Search for the cell housing the specified text and yield its [X, Y] center coordinate. 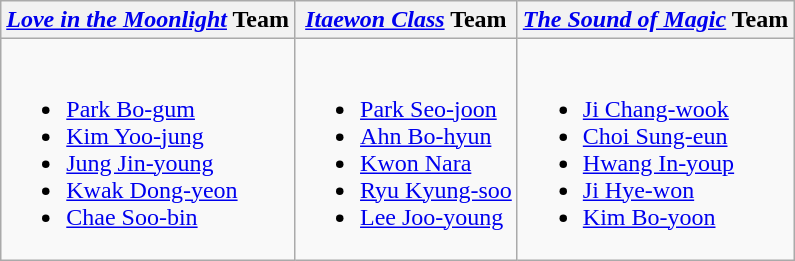
Love in the Moonlight Team [148, 20]
Park Seo-joonAhn Bo-hyunKwon NaraRyu Kyung-sooLee Joo-young [406, 150]
The Sound of Magic Team [655, 20]
Itaewon Class Team [406, 20]
Park Bo-gumKim Yoo-jungJung Jin-youngKwak Dong-yeonChae Soo-bin [148, 150]
Ji Chang-wookChoi Sung-eunHwang In-youpJi Hye-wonKim Bo-yoon [655, 150]
